Determine the [X, Y] coordinate at the center of the cell enclosing the given text.  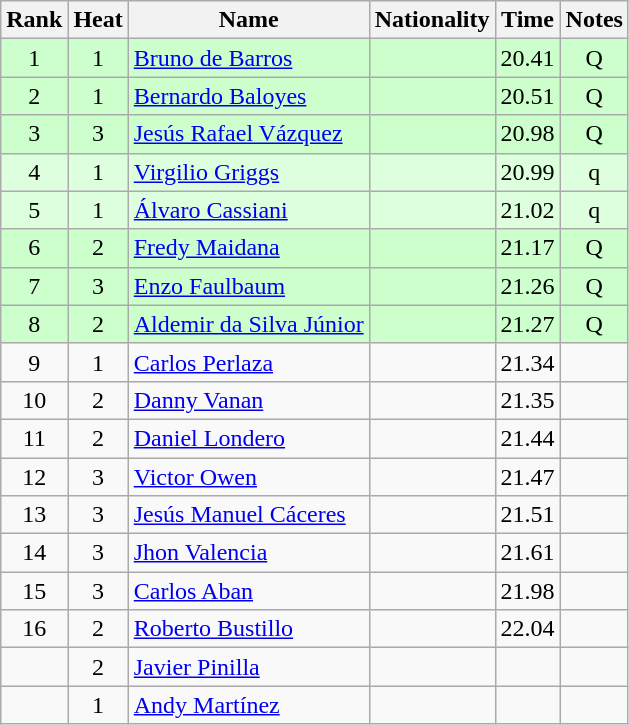
Carlos Perlaza [248, 362]
9 [34, 362]
15 [34, 591]
Virgilio Griggs [248, 172]
21.35 [528, 400]
21.98 [528, 591]
Roberto Bustillo [248, 629]
21.47 [528, 477]
Victor Owen [248, 477]
20.98 [528, 134]
21.17 [528, 248]
Enzo Faulbaum [248, 286]
21.27 [528, 324]
5 [34, 210]
13 [34, 515]
Nationality [432, 20]
Jesús Manuel Cáceres [248, 515]
12 [34, 477]
20.51 [528, 96]
20.41 [528, 58]
10 [34, 400]
Danny Vanan [248, 400]
Andy Martínez [248, 705]
Rank [34, 20]
6 [34, 248]
7 [34, 286]
Fredy Maidana [248, 248]
Bruno de Barros [248, 58]
4 [34, 172]
Carlos Aban [248, 591]
Bernardo Baloyes [248, 96]
Daniel Londero [248, 438]
Notes [594, 20]
Time [528, 20]
Jesús Rafael Vázquez [248, 134]
21.02 [528, 210]
Name [248, 20]
Aldemir da Silva Júnior [248, 324]
21.26 [528, 286]
20.99 [528, 172]
16 [34, 629]
Jhon Valencia [248, 553]
22.04 [528, 629]
Javier Pinilla [248, 667]
8 [34, 324]
21.44 [528, 438]
21.61 [528, 553]
21.34 [528, 362]
Heat [98, 20]
Álvaro Cassiani [248, 210]
11 [34, 438]
14 [34, 553]
21.51 [528, 515]
